Output the (x, y) coordinate of the center of the cell containing the given text.  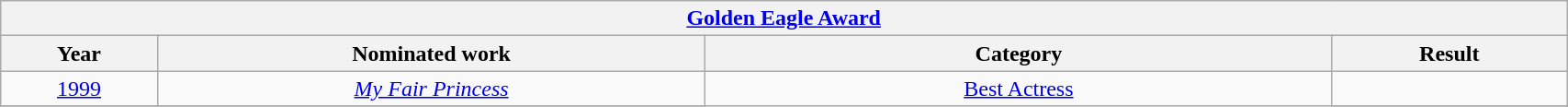
Category (1019, 53)
Best Actress (1019, 89)
Result (1450, 53)
Year (79, 53)
1999 (79, 89)
My Fair Princess (432, 89)
Golden Eagle Award (784, 18)
Nominated work (432, 53)
